For the text-containing cell, return its midpoint in (x, y) coordinate format. 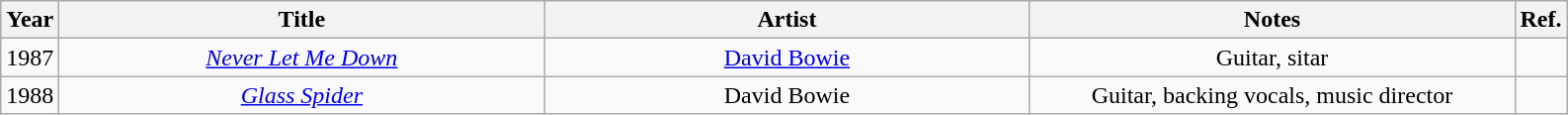
Guitar, sitar (1273, 57)
Artist (786, 20)
Notes (1273, 20)
Year (30, 20)
Guitar, backing vocals, music director (1273, 95)
1988 (30, 95)
Ref. (1541, 20)
Never Let Me Down (302, 57)
1987 (30, 57)
Title (302, 20)
Glass Spider (302, 95)
